Search for the cell housing the specified text and yield its (X, Y) center coordinate. 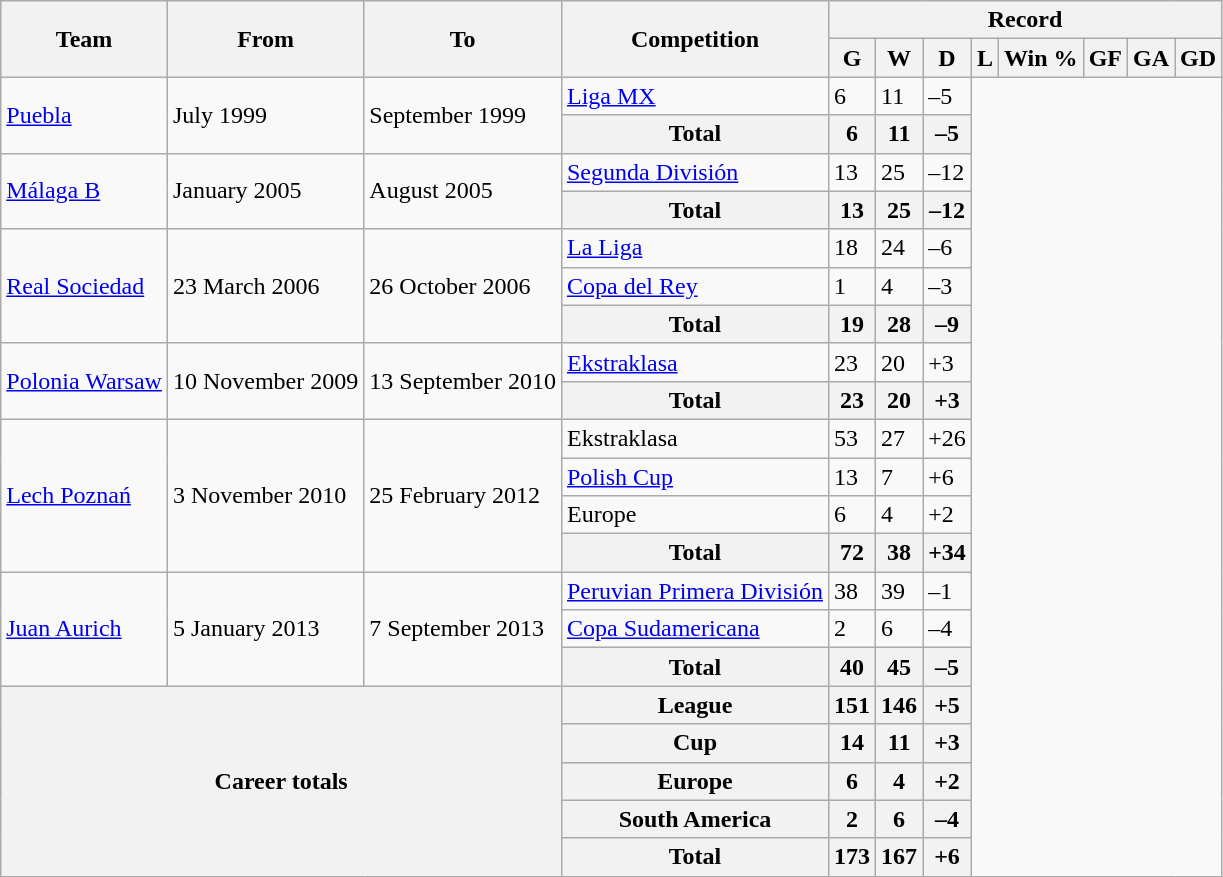
28 (900, 324)
July 1999 (265, 115)
–6 (948, 248)
26 October 2006 (463, 286)
Juan Aurich (84, 629)
24 (900, 248)
September 1999 (463, 115)
Competition (694, 39)
13 September 2010 (463, 381)
GA (1150, 58)
W (900, 58)
Copa del Rey (694, 286)
Málaga B (84, 191)
From (265, 39)
Segunda División (694, 172)
Cup (694, 743)
League (694, 705)
53 (852, 438)
7 September 2013 (463, 629)
40 (852, 667)
167 (900, 857)
1 (852, 286)
19 (852, 324)
Puebla (84, 115)
L (984, 58)
Team (84, 39)
Copa Sudamericana (694, 629)
Win % (1040, 58)
–9 (948, 324)
3 November 2010 (265, 495)
G (852, 58)
27 (900, 438)
Polish Cup (694, 477)
146 (900, 705)
Record (1024, 20)
14 (852, 743)
La Liga (694, 248)
18 (852, 248)
173 (852, 857)
25 February 2012 (463, 495)
Real Sociedad (84, 286)
GD (1198, 58)
–1 (948, 591)
Career totals (282, 781)
7 (900, 477)
+34 (948, 553)
D (948, 58)
–3 (948, 286)
45 (900, 667)
Lech Poznań (84, 495)
January 2005 (265, 191)
Liga MX (694, 96)
+26 (948, 438)
August 2005 (463, 191)
Peruvian Primera División (694, 591)
23 March 2006 (265, 286)
Polonia Warsaw (84, 381)
+5 (948, 705)
5 January 2013 (265, 629)
GF (1105, 58)
72 (852, 553)
South America (694, 819)
10 November 2009 (265, 381)
To (463, 39)
151 (852, 705)
39 (900, 591)
